Search for the cell housing the specified text and yield its [x, y] center coordinate. 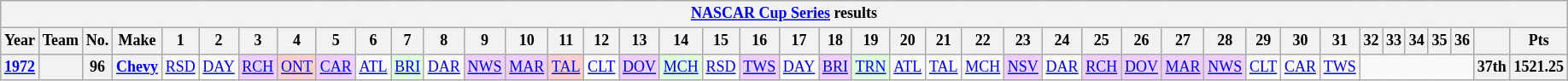
12 [601, 41]
8 [444, 41]
10 [527, 41]
Make [137, 41]
20 [908, 41]
25 [1102, 41]
11 [566, 41]
14 [681, 41]
Pts [1539, 41]
6 [373, 41]
18 [835, 41]
TRN [871, 67]
35 [1440, 41]
34 [1416, 41]
24 [1062, 41]
23 [1023, 41]
NASCAR Cup Series results [784, 14]
16 [760, 41]
Chevy [137, 67]
NSV [1023, 67]
4 [297, 41]
37th [1491, 67]
17 [799, 41]
31 [1339, 41]
2 [219, 41]
7 [408, 41]
26 [1142, 41]
15 [721, 41]
36 [1462, 41]
1521.25 [1539, 67]
32 [1372, 41]
Year [20, 41]
28 [1225, 41]
3 [258, 41]
1972 [20, 67]
29 [1264, 41]
33 [1394, 41]
Team [60, 41]
30 [1301, 41]
9 [485, 41]
96 [97, 67]
27 [1183, 41]
No. [97, 41]
21 [944, 41]
19 [871, 41]
1 [180, 41]
ONT [297, 67]
5 [336, 41]
13 [640, 41]
22 [983, 41]
